Return (X, Y) of the center of cell containing provided text 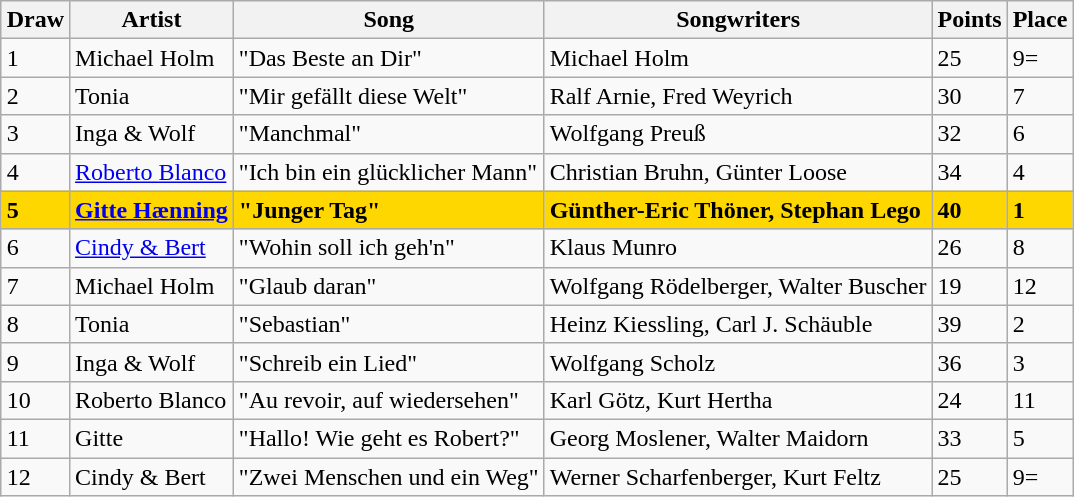
Heinz Kiessling, Carl J. Schäuble (738, 324)
36 (970, 362)
Christian Bruhn, Günter Loose (738, 172)
"Junger Tag" (388, 210)
34 (970, 172)
32 (970, 134)
Wolfgang Scholz (738, 362)
"Wohin soll ich geh'n" (388, 248)
"Das Beste an Dir" (388, 58)
39 (970, 324)
19 (970, 286)
26 (970, 248)
"Manchmal" (388, 134)
"Mir gefällt diese Welt" (388, 96)
Klaus Munro (738, 248)
Werner Scharfenberger, Kurt Feltz (738, 477)
Songwriters (738, 20)
"Ich bin ein glücklicher Mann" (388, 172)
10 (35, 400)
9 (35, 362)
Günther-Eric Thöner, Stephan Lego (738, 210)
Wolfgang Preuß (738, 134)
24 (970, 400)
Points (970, 20)
Gitte Hænning (152, 210)
40 (970, 210)
Georg Moslener, Walter Maidorn (738, 438)
Ralf Arnie, Fred Weyrich (738, 96)
33 (970, 438)
"Hallo! Wie geht es Robert?" (388, 438)
Song (388, 20)
Draw (35, 20)
Wolfgang Rödelberger, Walter Buscher (738, 286)
"Au revoir, auf wiedersehen" (388, 400)
30 (970, 96)
Gitte (152, 438)
"Schreib ein Lied" (388, 362)
"Glaub daran" (388, 286)
Place (1040, 20)
Karl Götz, Kurt Hertha (738, 400)
Artist (152, 20)
"Zwei Menschen und ein Weg" (388, 477)
"Sebastian" (388, 324)
